Determine the [X, Y] coordinate at the center of the cell enclosing the given text.  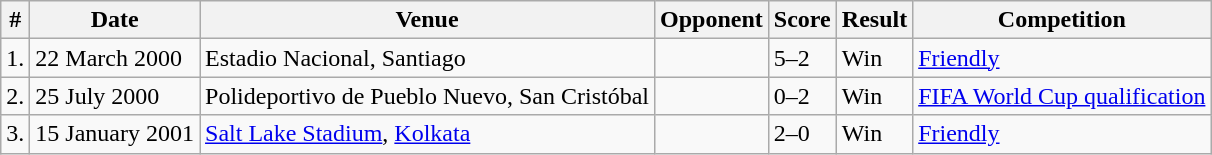
FIFA World Cup qualification [1062, 96]
0–2 [802, 96]
22 March 2000 [115, 58]
Opponent [712, 20]
2. [16, 96]
Result [874, 20]
Estadio Nacional, Santiago [428, 58]
Salt Lake Stadium, Kolkata [428, 134]
15 January 2001 [115, 134]
3. [16, 134]
Venue [428, 20]
1. [16, 58]
25 July 2000 [115, 96]
Competition [1062, 20]
2–0 [802, 134]
Polideportivo de Pueblo Nuevo, San Cristóbal [428, 96]
# [16, 20]
Date [115, 20]
5–2 [802, 58]
Score [802, 20]
